Pinpoint the cell where the given text exists, returning its (X, Y) midpoint coordinate. 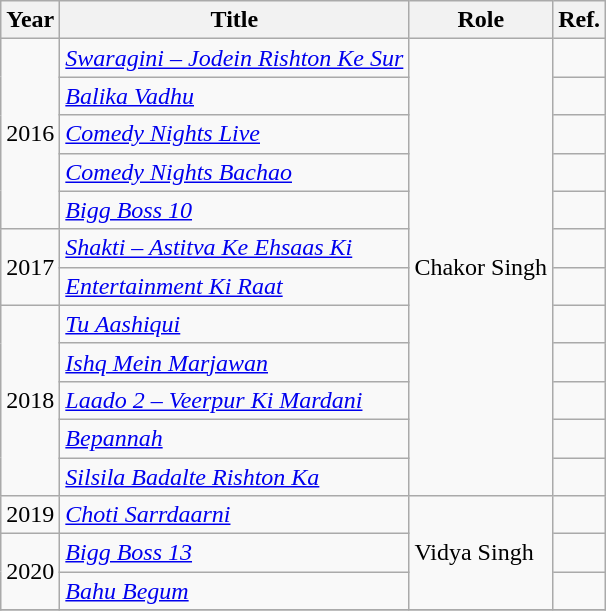
Year (30, 20)
Vidya Singh (481, 553)
2019 (30, 515)
Shakti – Astitva Ke Ehsaas Ki (234, 248)
Comedy Nights Bachao (234, 172)
Title (234, 20)
Comedy Nights Live (234, 134)
Choti Sarrdaarni (234, 515)
Role (481, 20)
Bepannah (234, 438)
Balika Vadhu (234, 96)
Ref. (580, 20)
Entertainment Ki Raat (234, 286)
2017 (30, 267)
Silsila Badalte Rishton Ka (234, 477)
2018 (30, 400)
Ishq Mein Marjawan (234, 362)
Bahu Begum (234, 591)
Tu Aashiqui (234, 324)
Laado 2 – Veerpur Ki Mardani (234, 400)
Bigg Boss 13 (234, 553)
Chakor Singh (481, 268)
Swaragini – Jodein Rishton Ke Sur (234, 58)
Bigg Boss 10 (234, 210)
2016 (30, 134)
2020 (30, 572)
